From the cell containing the given text, extract its center point as [x, y] coordinate. 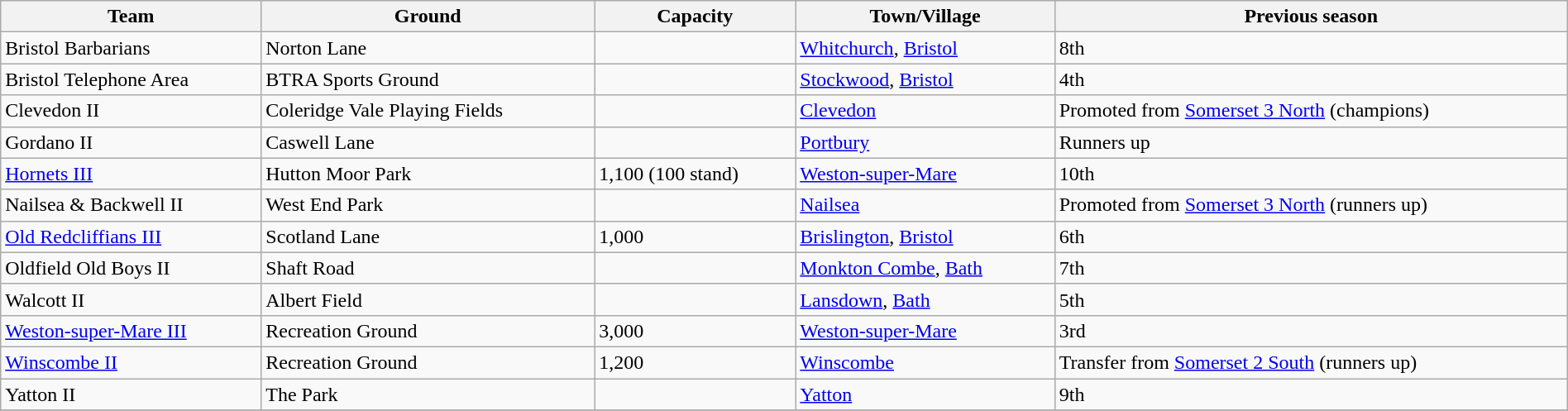
3,000 [695, 331]
6th [1311, 237]
Hornets III [131, 174]
Promoted from Somerset 3 North (runners up) [1311, 205]
Coleridge Vale Playing Fields [428, 111]
7th [1311, 268]
Caswell Lane [428, 142]
Oldfield Old Boys II [131, 268]
1,000 [695, 237]
1,200 [695, 362]
9th [1311, 394]
Nailsea [925, 205]
Winscombe II [131, 362]
Nailsea & Backwell II [131, 205]
Bristol Telephone Area [131, 79]
Walcott II [131, 299]
Portbury [925, 142]
West End Park [428, 205]
The Park [428, 394]
Norton Lane [428, 48]
Capacity [695, 17]
Promoted from Somerset 3 North (champions) [1311, 111]
1,100 (100 stand) [695, 174]
Runners up [1311, 142]
Bristol Barbarians [131, 48]
BTRA Sports Ground [428, 79]
8th [1311, 48]
4th [1311, 79]
Scotland Lane [428, 237]
Hutton Moor Park [428, 174]
Stockwood, Bristol [925, 79]
Winscombe [925, 362]
Clevedon [925, 111]
Transfer from Somerset 2 South (runners up) [1311, 362]
Albert Field [428, 299]
Town/Village [925, 17]
Old Redcliffians III [131, 237]
Team [131, 17]
Brislington, Bristol [925, 237]
Lansdown, Bath [925, 299]
10th [1311, 174]
5th [1311, 299]
Shaft Road [428, 268]
3rd [1311, 331]
Weston-super-Mare III [131, 331]
Yatton [925, 394]
Yatton II [131, 394]
Whitchurch, Bristol [925, 48]
Ground [428, 17]
Previous season [1311, 17]
Clevedon II [131, 111]
Monkton Combe, Bath [925, 268]
Gordano II [131, 142]
